For the text-containing cell, return its midpoint in (X, Y) coordinate format. 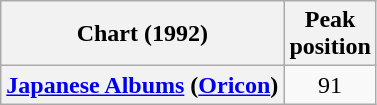
Peakposition (330, 34)
Japanese Albums (Oricon) (142, 85)
91 (330, 85)
Chart (1992) (142, 34)
